Provide the (X, Y) coordinate of the cell's center where the given text is located.  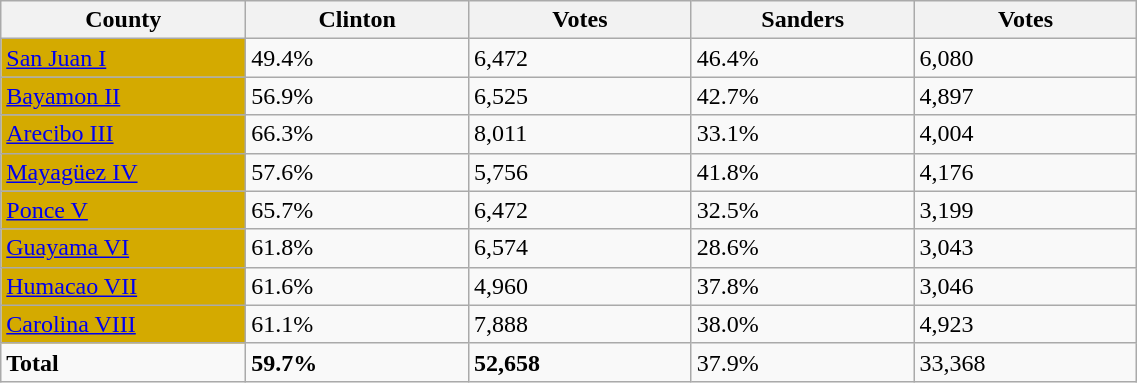
59.7% (358, 362)
66.3% (358, 134)
37.9% (802, 362)
42.7% (802, 96)
52,658 (580, 362)
Mayagüez IV (124, 172)
3,046 (1026, 286)
61.1% (358, 324)
Clinton (358, 20)
8,011 (580, 134)
46.4% (802, 58)
33,368 (1026, 362)
4,923 (1026, 324)
Ponce V (124, 210)
56.9% (358, 96)
37.8% (802, 286)
Total (124, 362)
Sanders (802, 20)
61.6% (358, 286)
32.5% (802, 210)
49.4% (358, 58)
61.8% (358, 248)
3,043 (1026, 248)
6,574 (580, 248)
Humacao VII (124, 286)
38.0% (802, 324)
Arecibo III (124, 134)
4,004 (1026, 134)
County (124, 20)
Guayama VI (124, 248)
7,888 (580, 324)
4,897 (1026, 96)
4,960 (580, 286)
41.8% (802, 172)
4,176 (1026, 172)
Bayamon II (124, 96)
57.6% (358, 172)
Carolina VIII (124, 324)
6,525 (580, 96)
33.1% (802, 134)
3,199 (1026, 210)
28.6% (802, 248)
6,080 (1026, 58)
San Juan I (124, 58)
65.7% (358, 210)
5,756 (580, 172)
